Provide the [X, Y] coordinate of the cell's center where the given text is located.  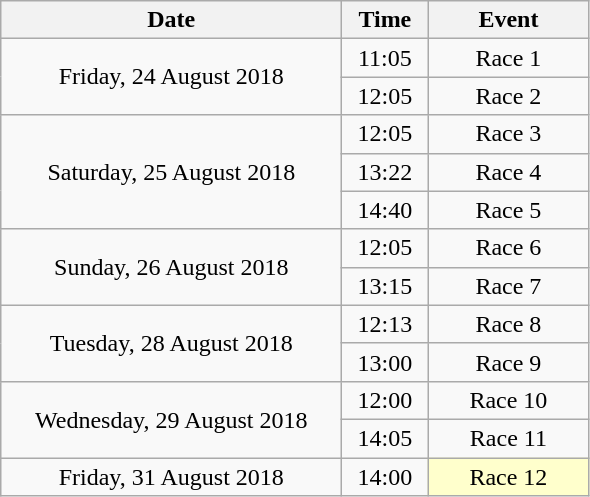
Race 1 [508, 58]
Date [172, 20]
11:05 [385, 58]
Friday, 31 August 2018 [172, 477]
Race 4 [508, 172]
13:00 [385, 362]
Race 7 [508, 286]
Event [508, 20]
14:00 [385, 477]
14:40 [385, 210]
Race 3 [508, 134]
13:22 [385, 172]
14:05 [385, 438]
Friday, 24 August 2018 [172, 77]
Race 12 [508, 477]
12:13 [385, 324]
Race 6 [508, 248]
Race 9 [508, 362]
Race 11 [508, 438]
Race 5 [508, 210]
Sunday, 26 August 2018 [172, 267]
13:15 [385, 286]
Tuesday, 28 August 2018 [172, 343]
Wednesday, 29 August 2018 [172, 419]
Race 2 [508, 96]
12:00 [385, 400]
Race 10 [508, 400]
Saturday, 25 August 2018 [172, 172]
Race 8 [508, 324]
Time [385, 20]
